Identify which cell holds the provided text, then report its (x, y) central coordinate. 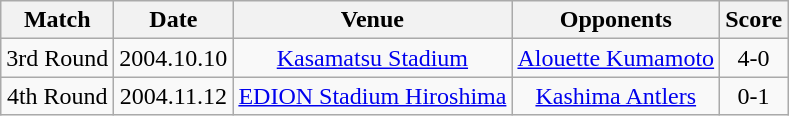
4-0 (754, 58)
Opponents (616, 20)
2004.11.12 (174, 96)
Alouette Kumamoto (616, 58)
0-1 (754, 96)
Date (174, 20)
3rd Round (58, 58)
Kashima Antlers (616, 96)
Venue (372, 20)
Match (58, 20)
2004.10.10 (174, 58)
Kasamatsu Stadium (372, 58)
4th Round (58, 96)
EDION Stadium Hiroshima (372, 96)
Score (754, 20)
